From the cell containing the given text, extract its center point as (x, y) coordinate. 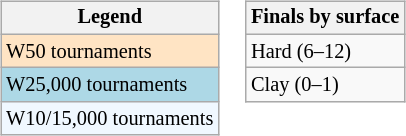
Legend (110, 18)
Hard (6–12) (325, 51)
Finals by surface (325, 18)
W25,000 tournaments (110, 85)
W10/15,000 tournaments (110, 119)
Clay (0–1) (325, 85)
W50 tournaments (110, 51)
